Return the (x, y) coordinate for the center point of the cell that contains the specified text.  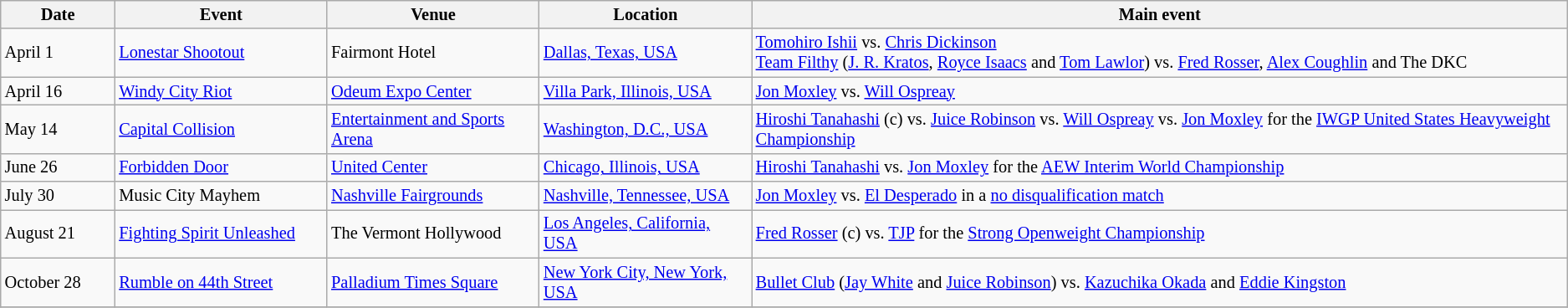
Event (221, 14)
Location (646, 14)
Capital Collision (221, 129)
Chicago, Illinois, USA (646, 167)
Fred Rosser (c) vs. TJP for the Strong Openweight Championship (1160, 234)
May 14 (59, 129)
July 30 (59, 196)
Bullet Club (Jay White and Juice Robinson) vs. Kazuchika Okada and Eddie Kingston (1160, 282)
Tomohiro Ishii vs. Chris DickinsonTeam Filthy (J. R. Kratos, Royce Isaacs and Tom Lawlor) vs. Fred Rosser, Alex Coughlin and The DKC (1160, 53)
Villa Park, Illinois, USA (646, 91)
New York City, New York, USA (646, 282)
Los Angeles, California, USA (646, 234)
June 26 (59, 167)
Nashville Fairgrounds (433, 196)
Dallas, Texas, USA (646, 53)
Hiroshi Tanahashi vs. Jon Moxley for the AEW Interim World Championship (1160, 167)
Date (59, 14)
United Center (433, 167)
Fighting Spirit Unleashed (221, 234)
Venue (433, 14)
Nashville, Tennessee, USA (646, 196)
April 1 (59, 53)
Palladium Times Square (433, 282)
Jon Moxley vs. Will Ospreay (1160, 91)
Windy City Riot (221, 91)
October 28 (59, 282)
August 21 (59, 234)
Jon Moxley vs. El Desperado in a no disqualification match (1160, 196)
Lonestar Shootout (221, 53)
April 16 (59, 91)
Main event (1160, 14)
Music City Mayhem (221, 196)
The Vermont Hollywood (433, 234)
Odeum Expo Center (433, 91)
Entertainment and Sports Arena (433, 129)
Forbidden Door (221, 167)
Rumble on 44th Street (221, 282)
Washington, D.C., USA (646, 129)
Fairmont Hotel (433, 53)
Hiroshi Tanahashi (c) vs. Juice Robinson vs. Will Ospreay vs. Jon Moxley for the IWGP United States Heavyweight Championship (1160, 129)
